Capture the cell that displays the provided text and extract its (x, y) central coordinate. 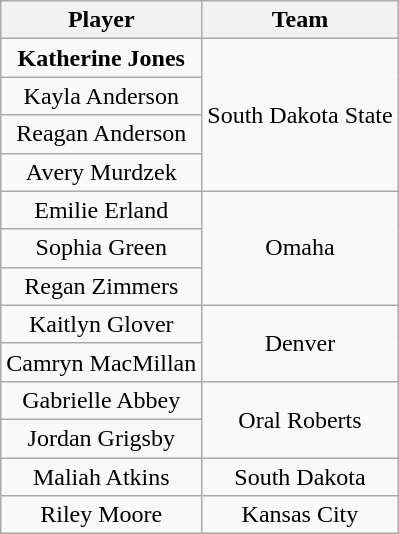
Camryn MacMillan (102, 362)
Player (102, 20)
Maliah Atkins (102, 477)
South Dakota (300, 477)
Emilie Erland (102, 210)
Reagan Anderson (102, 134)
Team (300, 20)
Avery Murdzek (102, 172)
Katherine Jones (102, 58)
Riley Moore (102, 515)
South Dakota State (300, 115)
Regan Zimmers (102, 286)
Kayla Anderson (102, 96)
Omaha (300, 248)
Sophia Green (102, 248)
Oral Roberts (300, 419)
Denver (300, 343)
Gabrielle Abbey (102, 400)
Kaitlyn Glover (102, 324)
Kansas City (300, 515)
Jordan Grigsby (102, 438)
